Detect which cell encompasses the target text, then output its (X, Y) center coordinate. 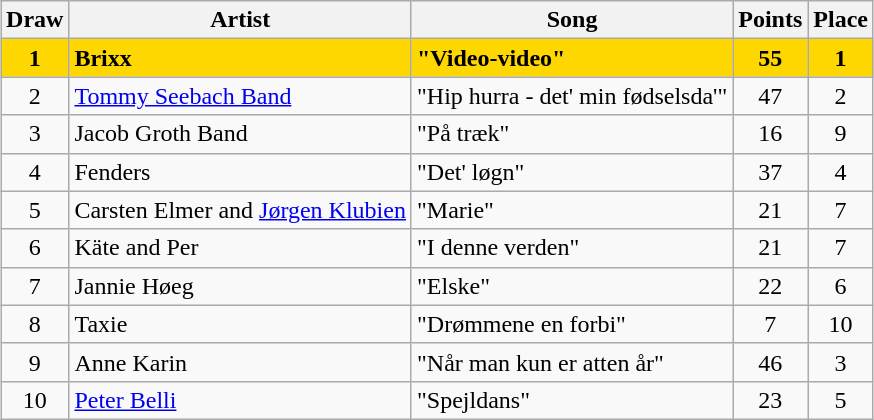
Fenders (240, 172)
"Spejldans" (572, 400)
Jannie Høeg (240, 286)
46 (770, 362)
"Drømmene en forbi" (572, 324)
Peter Belli (240, 400)
Place (841, 20)
23 (770, 400)
16 (770, 134)
Brixx (240, 58)
"Det' løgn" (572, 172)
Song (572, 20)
Jacob Groth Band (240, 134)
Points (770, 20)
"Når man kun er atten år" (572, 362)
55 (770, 58)
"På træk" (572, 134)
Draw (35, 20)
Käte and Per (240, 248)
"Video-video" (572, 58)
47 (770, 96)
Tommy Seebach Band (240, 96)
Carsten Elmer and Jørgen Klubien (240, 210)
Artist (240, 20)
"Elske" (572, 286)
37 (770, 172)
"Hip hurra - det' min fødselsda'" (572, 96)
Anne Karin (240, 362)
Taxie (240, 324)
8 (35, 324)
"I denne verden" (572, 248)
22 (770, 286)
"Marie" (572, 210)
